Return the (X, Y) coordinate for the center point of the cell that contains the specified text.  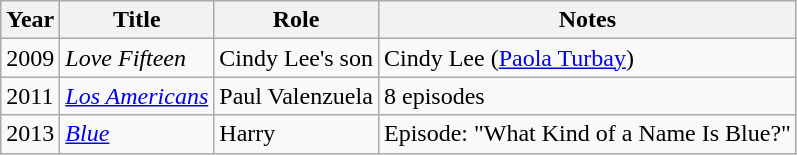
2013 (30, 134)
Notes (587, 20)
Blue (137, 134)
Love Fifteen (137, 58)
Los Americans (137, 96)
2009 (30, 58)
Harry (296, 134)
Role (296, 20)
Title (137, 20)
Paul Valenzuela (296, 96)
Cindy Lee's son (296, 58)
Episode: "What Kind of a Name Is Blue?" (587, 134)
Year (30, 20)
2011 (30, 96)
8 episodes (587, 96)
Cindy Lee (Paola Turbay) (587, 58)
